Return (x, y) of the center of cell containing provided text 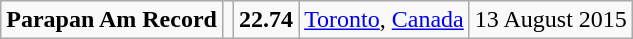
Parapan Am Record (112, 20)
Toronto, Canada (384, 20)
22.74 (266, 20)
13 August 2015 (550, 20)
